Pinpoint the cell where the given text exists, returning its (x, y) midpoint coordinate. 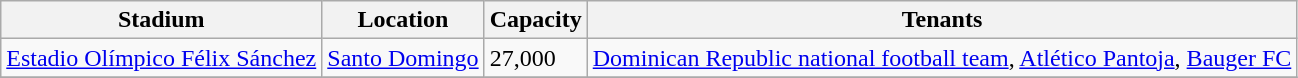
Tenants (942, 20)
Stadium (162, 20)
Capacity (536, 20)
Dominican Republic national football team, Atlético Pantoja, Bauger FC (942, 58)
27,000 (536, 58)
Santo Domingo (403, 58)
Location (403, 20)
Estadio Olímpico Félix Sánchez (162, 58)
